For the text-containing cell, return its midpoint in (X, Y) coordinate format. 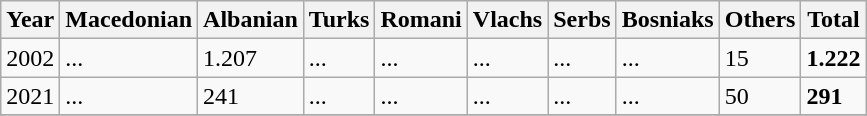
241 (251, 96)
15 (760, 58)
Serbs (582, 20)
Turks (339, 20)
291 (834, 96)
1.222 (834, 58)
Macedonian (129, 20)
Others (760, 20)
Bosniaks (668, 20)
50 (760, 96)
Romani (421, 20)
2021 (30, 96)
Total (834, 20)
Vlachs (507, 20)
2002 (30, 58)
Albanian (251, 20)
1.207 (251, 58)
Year (30, 20)
